Find where the given text appears and provide that cell's center as (X, Y) coordinate. 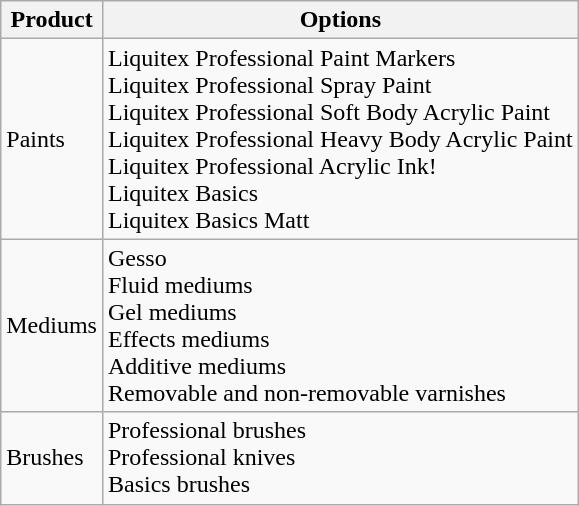
GessoFluid mediumsGel mediumsEffects mediumsAdditive mediumsRemovable and non-removable varnishes (340, 326)
Mediums (52, 326)
Options (340, 20)
Product (52, 20)
Brushes (52, 458)
Professional brushesProfessional knivesBasics brushes (340, 458)
Paints (52, 139)
